Search for the cell housing the specified text and yield its (X, Y) center coordinate. 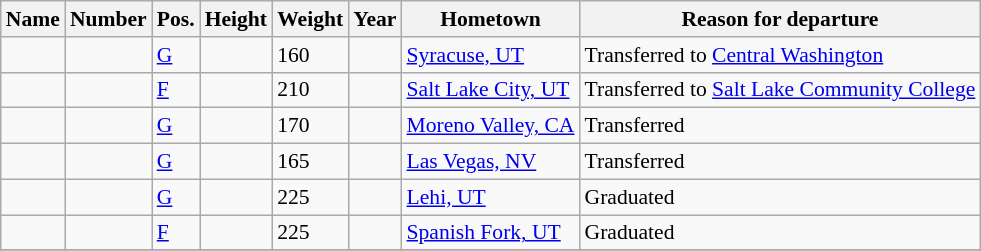
Spanish Fork, UT (491, 233)
170 (310, 126)
Name (33, 19)
Number (108, 19)
Transferred to Central Washington (780, 55)
210 (310, 90)
Height (236, 19)
Moreno Valley, CA (491, 126)
Salt Lake City, UT (491, 90)
Syracuse, UT (491, 55)
Weight (310, 19)
Hometown (491, 19)
160 (310, 55)
Pos. (176, 19)
Lehi, UT (491, 197)
Las Vegas, NV (491, 162)
Reason for departure (780, 19)
Year (374, 19)
Transferred to Salt Lake Community College (780, 90)
165 (310, 162)
